Pinpoint the cell where the given text exists, returning its (x, y) midpoint coordinate. 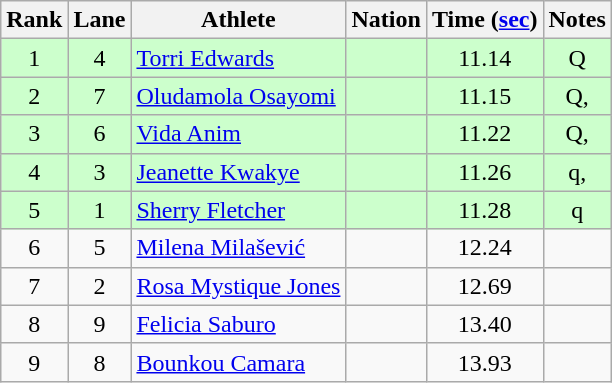
12.24 (484, 248)
Lane (100, 20)
11.26 (484, 172)
13.93 (484, 362)
12.69 (484, 286)
Oludamola Osayomi (238, 96)
Felicia Saburo (238, 324)
q, (577, 172)
Rank (34, 20)
Bounkou Camara (238, 362)
Vida Anim (238, 134)
11.22 (484, 134)
Athlete (238, 20)
Sherry Fletcher (238, 210)
Q (577, 58)
Time (sec) (484, 20)
11.15 (484, 96)
Nation (386, 20)
Rosa Mystique Jones (238, 286)
11.14 (484, 58)
Torri Edwards (238, 58)
13.40 (484, 324)
Notes (577, 20)
11.28 (484, 210)
Milena Milašević (238, 248)
q (577, 210)
Jeanette Kwakye (238, 172)
